Return (x, y) of the center of cell containing provided text 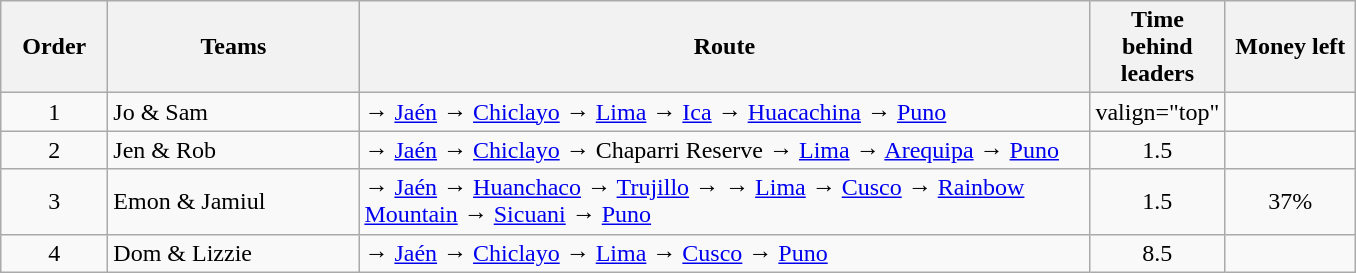
Time behind leaders (1158, 47)
→ Jaén → Chiclayo → Lima → Cusco → Puno (724, 253)
Teams (234, 47)
Money left (1290, 47)
Dom & Lizzie (234, 253)
1 (54, 112)
→ Jaén → Chiclayo → Chaparri Reserve → Lima → Arequipa → Puno (724, 150)
Route (724, 47)
→ Jaén → Huanchaco → Trujillo → → Lima → Cusco → Rainbow Mountain → Sicuani → Puno (724, 202)
37% (1290, 202)
→ Jaén → Chiclayo → Lima → Ica → Huacachina → Puno (724, 112)
valign="top" (1158, 112)
Jen & Rob (234, 150)
Jo & Sam (234, 112)
Order (54, 47)
4 (54, 253)
3 (54, 202)
Emon & Jamiul (234, 202)
2 (54, 150)
8.5 (1158, 253)
